From the cell containing the given text, extract its center point as [X, Y] coordinate. 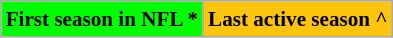
Last active season ^ [298, 18]
First season in NFL * [102, 18]
